From the cell containing the given text, extract its center point as [X, Y] coordinate. 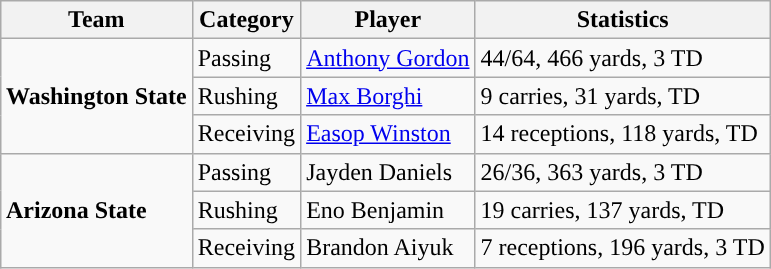
Max Borghi [388, 96]
Eno Benjamin [388, 210]
7 receptions, 196 yards, 3 TD [622, 248]
9 carries, 31 yards, TD [622, 96]
44/64, 466 yards, 3 TD [622, 58]
14 receptions, 118 yards, TD [622, 134]
Jayden Daniels [388, 172]
Category [246, 20]
Arizona State [96, 210]
Statistics [622, 20]
Easop Winston [388, 134]
Brandon Aiyuk [388, 248]
Anthony Gordon [388, 58]
Team [96, 20]
19 carries, 137 yards, TD [622, 210]
Player [388, 20]
Washington State [96, 96]
26/36, 363 yards, 3 TD [622, 172]
